Pinpoint the cell where the given text exists, returning its [x, y] midpoint coordinate. 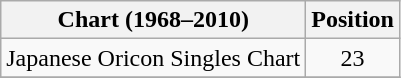
Chart (1968–2010) [154, 20]
23 [353, 58]
Position [353, 20]
Japanese Oricon Singles Chart [154, 58]
